For the text-containing cell, return its midpoint in [X, Y] coordinate format. 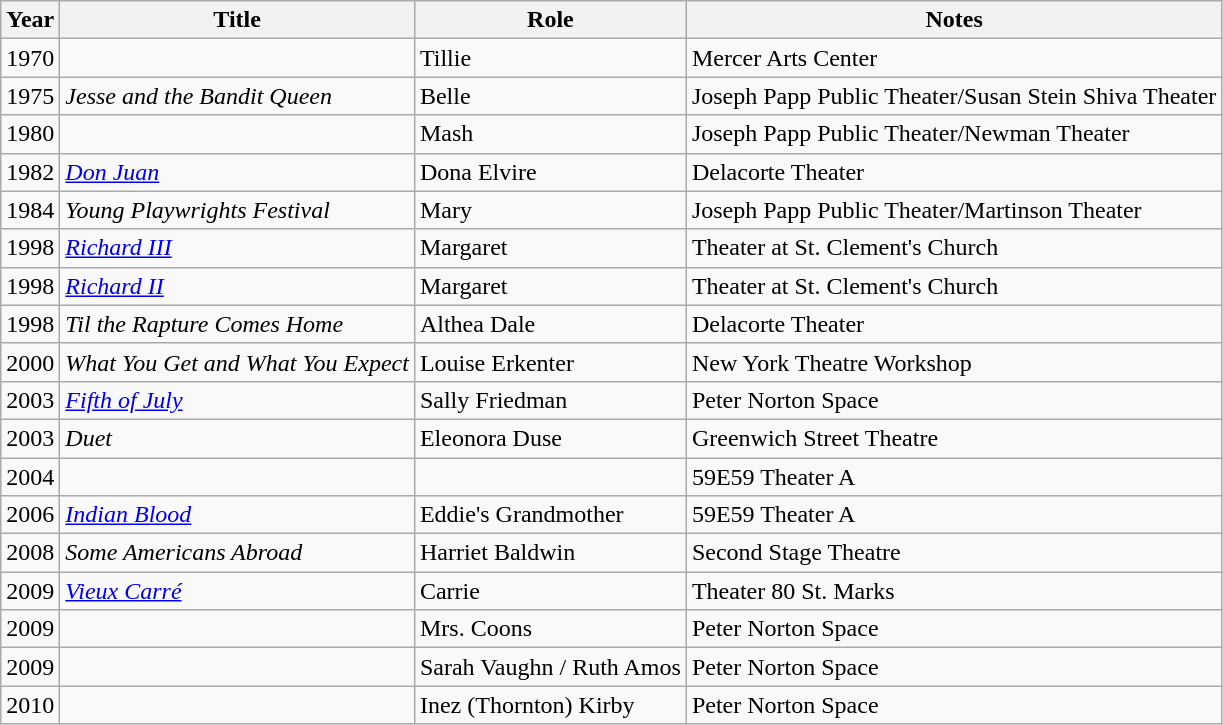
Inez (Thornton) Kirby [550, 705]
1970 [30, 58]
Fifth of July [238, 400]
Til the Rapture Comes Home [238, 324]
2000 [30, 362]
2004 [30, 477]
1984 [30, 210]
1980 [30, 134]
2010 [30, 705]
Belle [550, 96]
Tillie [550, 58]
1975 [30, 96]
Year [30, 20]
Carrie [550, 591]
2008 [30, 553]
Greenwich Street Theatre [954, 438]
Mary [550, 210]
Second Stage Theatre [954, 553]
Mash [550, 134]
Joseph Papp Public Theater/Susan Stein Shiva Theater [954, 96]
Joseph Papp Public Theater/Martinson Theater [954, 210]
Jesse and the Bandit Queen [238, 96]
1982 [30, 172]
Sally Friedman [550, 400]
Young Playwrights Festival [238, 210]
Some Americans Abroad [238, 553]
Joseph Papp Public Theater/Newman Theater [954, 134]
Duet [238, 438]
Richard II [238, 286]
Mercer Arts Center [954, 58]
What You Get and What You Expect [238, 362]
Notes [954, 20]
Theater 80 St. Marks [954, 591]
Vieux Carré [238, 591]
Mrs. Coons [550, 629]
Louise Erkenter [550, 362]
Eleonora Duse [550, 438]
New York Theatre Workshop [954, 362]
Althea Dale [550, 324]
Richard III [238, 248]
Sarah Vaughn / Ruth Amos [550, 667]
Eddie's Grandmother [550, 515]
Harriet Baldwin [550, 553]
Don Juan [238, 172]
Dona Elvire [550, 172]
Indian Blood [238, 515]
Title [238, 20]
Role [550, 20]
2006 [30, 515]
